Locate the cell with the specified text and output its (x, y) center coordinate. 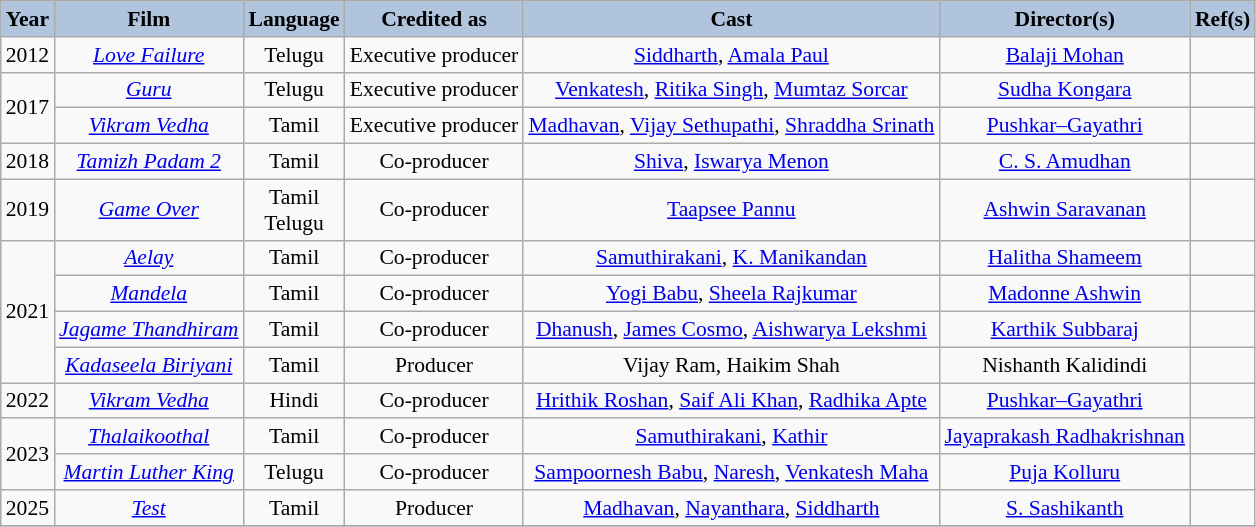
Jayaprakash Radhakrishnan (1064, 437)
Dhanush, James Cosmo, Aishwarya Lekshmi (731, 330)
Tamizh Padam 2 (148, 162)
Siddharth, Amala Paul (731, 55)
Aelay (148, 258)
Madonne Ashwin (1064, 294)
Director(s) (1064, 19)
Hindi (294, 401)
2012 (28, 55)
Test (148, 508)
Shiva, Iswarya Menon (731, 162)
Language (294, 19)
Samuthirakani, Kathir (731, 437)
Sampoornesh Babu, Naresh, Venkatesh Maha (731, 472)
Sudha Kongara (1064, 90)
Kadaseela Biriyani (148, 365)
Balaji Mohan (1064, 55)
2025 (28, 508)
Martin Luther King (148, 472)
Taapsee Pannu (731, 210)
Yogi Babu, Sheela Rajkumar (731, 294)
2021 (28, 311)
2019 (28, 210)
2022 (28, 401)
2023 (28, 454)
Credited as (434, 19)
S. Sashikanth (1064, 508)
Cast (731, 19)
Halitha Shameem (1064, 258)
Vijay Ram, Haikim Shah (731, 365)
Guru (148, 90)
2017 (28, 108)
Ashwin Saravanan (1064, 210)
Ref(s) (1222, 19)
Samuthirakani, K. Manikandan (731, 258)
Hrithik Roshan, Saif Ali Khan, Radhika Apte (731, 401)
Thalaikoothal (148, 437)
Mandela (148, 294)
Love Failure (148, 55)
Game Over (148, 210)
Film (148, 19)
Madhavan, Vijay Sethupathi, Shraddha Srinath (731, 126)
2018 (28, 162)
Puja Kolluru (1064, 472)
Karthik Subbaraj (1064, 330)
Year (28, 19)
C. S. Amudhan (1064, 162)
TamilTelugu (294, 210)
Jagame Thandhiram (148, 330)
Venkatesh, Ritika Singh, Mumtaz Sorcar (731, 90)
Madhavan, Nayanthara, Siddharth (731, 508)
Nishanth Kalidindi (1064, 365)
